Find where the given text appears and provide that cell's center as [X, Y] coordinate. 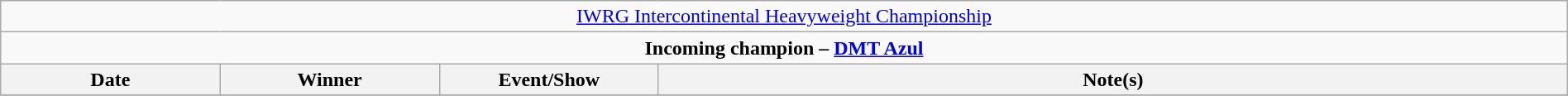
Incoming champion – DMT Azul [784, 48]
Winner [329, 79]
Event/Show [549, 79]
Note(s) [1113, 79]
IWRG Intercontinental Heavyweight Championship [784, 17]
Date [111, 79]
